Search for the cell housing the specified text and yield its (X, Y) center coordinate. 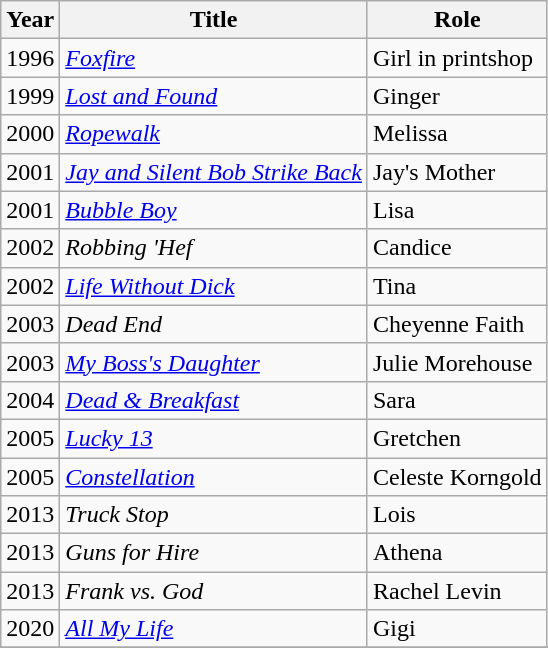
1996 (30, 58)
Candice (457, 248)
Title (214, 20)
Role (457, 20)
Athena (457, 553)
Bubble Boy (214, 210)
Ropewalk (214, 134)
Girl in printshop (457, 58)
2000 (30, 134)
Gigi (457, 629)
Celeste Korngold (457, 477)
2020 (30, 629)
Guns for Hire (214, 553)
Robbing 'Hef (214, 248)
Melissa (457, 134)
Julie Morehouse (457, 362)
2004 (30, 400)
Cheyenne Faith (457, 324)
All My Life (214, 629)
Year (30, 20)
Lisa (457, 210)
Lois (457, 515)
Tina (457, 286)
Frank vs. God (214, 591)
Gretchen (457, 438)
My Boss's Daughter (214, 362)
Jay's Mother (457, 172)
Life Without Dick (214, 286)
Ginger (457, 96)
1999 (30, 96)
Dead & Breakfast (214, 400)
Rachel Levin (457, 591)
Sara (457, 400)
Lost and Found (214, 96)
Lucky 13 (214, 438)
Dead End (214, 324)
Foxfire (214, 58)
Truck Stop (214, 515)
Constellation (214, 477)
Jay and Silent Bob Strike Back (214, 172)
